Identify which cell holds the provided text, then report its (x, y) central coordinate. 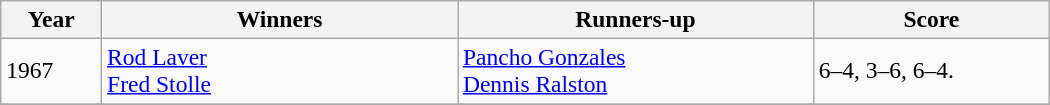
Rod Laver Fred Stolle (280, 70)
Pancho Gonzales Dennis Ralston (636, 70)
Runners-up (636, 19)
6–4, 3–6, 6–4. (931, 70)
Winners (280, 19)
1967 (52, 70)
Score (931, 19)
Year (52, 19)
